Provide the (x, y) coordinate of the cell's center where the given text is located.  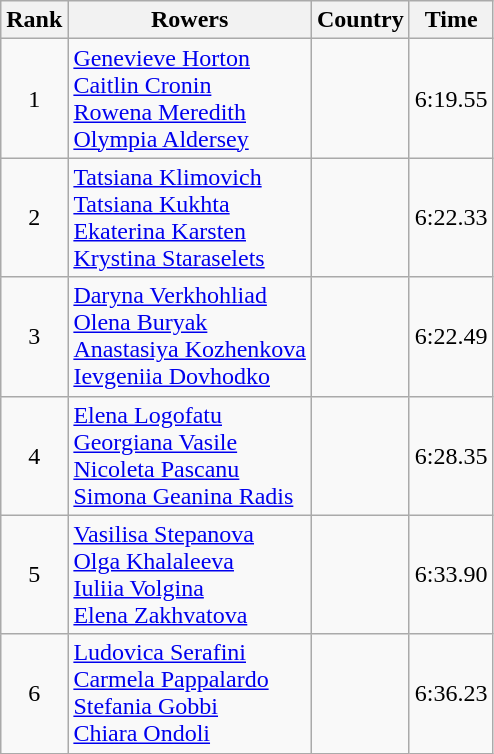
6:19.55 (451, 98)
Vasilisa StepanovaOlga KhalaleevaIuliia VolginaElena Zakhvatova (190, 574)
Elena LogofatuGeorgiana VasileNicoleta PascanuSimona Geanina Radis (190, 456)
Tatsiana KlimovichTatsiana KukhtaEkaterina KarstenKrystina Staraselets (190, 218)
6:22.33 (451, 218)
6:36.23 (451, 694)
Ludovica SerafiniCarmela PappalardoStefania GobbiChiara Ondoli (190, 694)
Time (451, 20)
1 (34, 98)
Rank (34, 20)
3 (34, 336)
Country (361, 20)
6:33.90 (451, 574)
Daryna VerkhohliadOlena BuryakAnastasiya KozhenkovaIevgeniia Dovhodko (190, 336)
Rowers (190, 20)
2 (34, 218)
6:22.49 (451, 336)
6 (34, 694)
5 (34, 574)
6:28.35 (451, 456)
4 (34, 456)
Genevieve HortonCaitlin CroninRowena MeredithOlympia Aldersey (190, 98)
